Detect which cell encompasses the target text, then output its [X, Y] center coordinate. 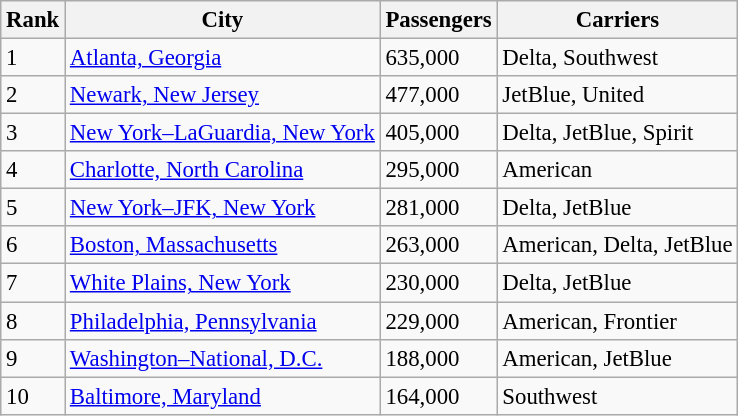
295,000 [438, 170]
164,000 [438, 396]
3 [33, 133]
230,000 [438, 283]
Boston, Massachusetts [223, 245]
229,000 [438, 321]
American [618, 170]
477,000 [438, 95]
Newark, New Jersey [223, 95]
405,000 [438, 133]
Delta, Southwest [618, 58]
1 [33, 58]
Washington–National, D.C. [223, 358]
Delta, JetBlue, Spirit [618, 133]
White Plains, New York [223, 283]
281,000 [438, 208]
City [223, 20]
Philadelphia, Pennsylvania [223, 321]
Atlanta, Georgia [223, 58]
American, Frontier [618, 321]
New York–JFK, New York [223, 208]
Passengers [438, 20]
2 [33, 95]
5 [33, 208]
Rank [33, 20]
JetBlue, United [618, 95]
Charlotte, North Carolina [223, 170]
Baltimore, Maryland [223, 396]
American, Delta, JetBlue [618, 245]
New York–LaGuardia, New York [223, 133]
Carriers [618, 20]
4 [33, 170]
7 [33, 283]
10 [33, 396]
635,000 [438, 58]
American, JetBlue [618, 358]
263,000 [438, 245]
6 [33, 245]
9 [33, 358]
188,000 [438, 358]
8 [33, 321]
Southwest [618, 396]
